From the cell containing the given text, extract its center point as [x, y] coordinate. 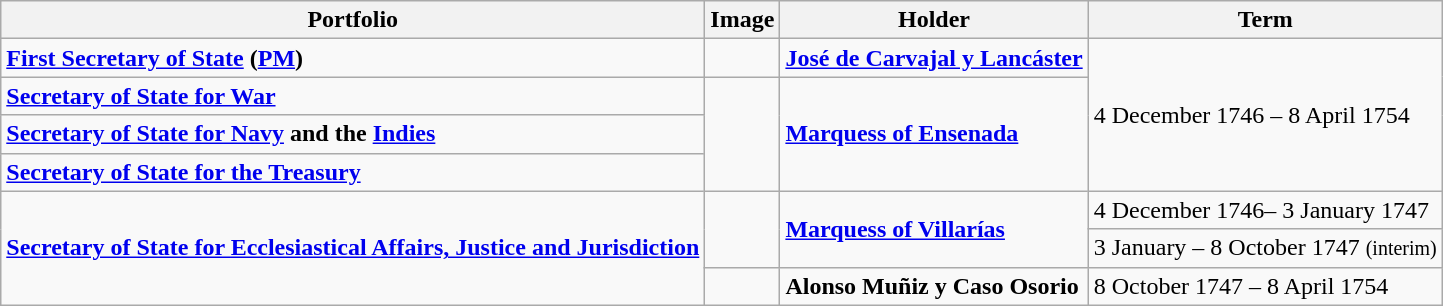
Secretary of State for the Treasury [353, 172]
José de Carvajal y Lancáster [934, 58]
3 January – 8 October 1747 (interim) [1265, 248]
Image [742, 20]
Holder [934, 20]
Secretary of State for Navy and the Indies [353, 134]
4 December 1746– 3 January 1747 [1265, 210]
Alonso Muñiz y Caso Osorio [934, 286]
First Secretary of State (PM) [353, 58]
8 October 1747 – 8 April 1754 [1265, 286]
Term [1265, 20]
Secretary of State for Ecclesiastical Affairs, Justice and Jurisdiction [353, 248]
Marquess of Villarías [934, 229]
4 December 1746 – 8 April 1754 [1265, 115]
Marquess of Ensenada [934, 134]
Portfolio [353, 20]
Secretary of State for War [353, 96]
